For the text-containing cell, return its midpoint in [x, y] coordinate format. 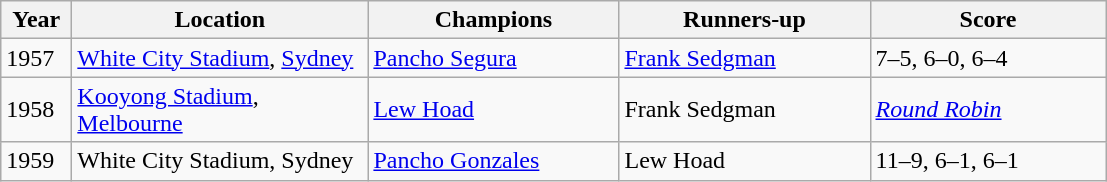
Score [988, 20]
Champions [494, 20]
1957 [36, 58]
Pancho Gonzales [494, 161]
Location [220, 20]
7–5, 6–0, 6–4 [988, 58]
Pancho Segura [494, 58]
Year [36, 20]
Runners-up [744, 20]
11–9, 6–1, 6–1 [988, 161]
1958 [36, 110]
1959 [36, 161]
Round Robin [988, 110]
Kooyong Stadium, Melbourne [220, 110]
